Determine the (x, y) coordinate at the center of the cell enclosing the given text.  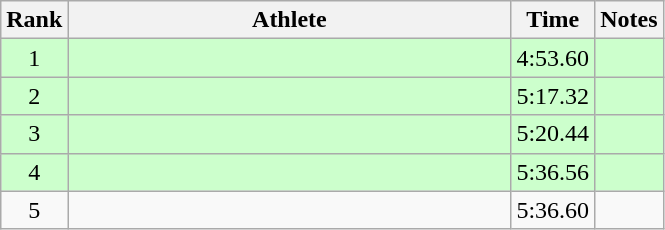
4:53.60 (553, 58)
Rank (34, 20)
5 (34, 210)
5:20.44 (553, 134)
Athlete (290, 20)
2 (34, 96)
Time (553, 20)
5:36.56 (553, 172)
Notes (629, 20)
5:17.32 (553, 96)
5:36.60 (553, 210)
4 (34, 172)
1 (34, 58)
3 (34, 134)
